Search for the cell housing the specified text and yield its [X, Y] center coordinate. 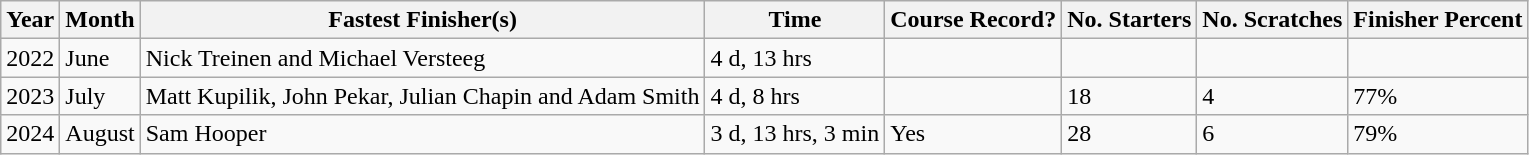
2024 [30, 134]
No. Scratches [1272, 20]
Month [100, 20]
No. Starters [1130, 20]
June [100, 58]
Matt Kupilik, John Pekar, Julian Chapin and Adam Smith [422, 96]
3 d, 13 hrs, 3 min [795, 134]
6 [1272, 134]
Finisher Percent [1438, 20]
Course Record? [974, 20]
2022 [30, 58]
79% [1438, 134]
4 d, 8 hrs [795, 96]
July [100, 96]
Time [795, 20]
4 d, 13 hrs [795, 58]
77% [1438, 96]
Year [30, 20]
2023 [30, 96]
Yes [974, 134]
18 [1130, 96]
August [100, 134]
Fastest Finisher(s) [422, 20]
Nick Treinen and Michael Versteeg [422, 58]
4 [1272, 96]
Sam Hooper [422, 134]
28 [1130, 134]
